Output the [X, Y] coordinate of the center of the cell containing the given text.  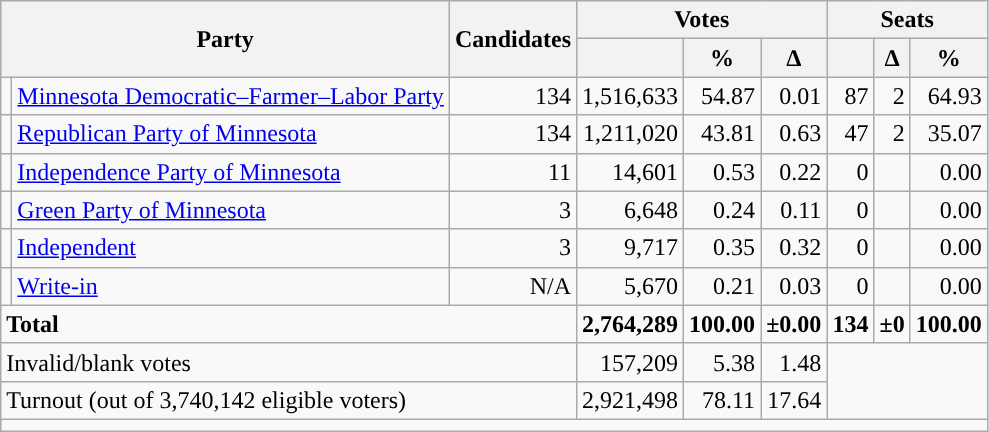
35.07 [948, 134]
0.53 [722, 172]
Independence Party of Minnesota [231, 172]
5.38 [722, 362]
17.64 [794, 400]
Turnout (out of 3,740,142 eligible voters) [289, 400]
0.35 [722, 248]
64.93 [948, 96]
11 [512, 172]
1,211,020 [630, 134]
54.87 [722, 96]
2,764,289 [630, 324]
Seats [907, 20]
0.03 [794, 286]
5,670 [630, 286]
0.21 [722, 286]
Total [289, 324]
Minnesota Democratic–Farmer–Labor Party [231, 96]
78.11 [722, 400]
N/A [512, 286]
Green Party of Minnesota [231, 210]
Write-in [231, 286]
14,601 [630, 172]
9,717 [630, 248]
Republican Party of Minnesota [231, 134]
43.81 [722, 134]
±0 [892, 324]
Independent [231, 248]
Invalid/blank votes [289, 362]
0.32 [794, 248]
0.11 [794, 210]
1.48 [794, 362]
157,209 [630, 362]
Party [226, 39]
0.24 [722, 210]
47 [850, 134]
±0.00 [794, 324]
6,648 [630, 210]
Votes [702, 20]
0.22 [794, 172]
0.63 [794, 134]
0.01 [794, 96]
2,921,498 [630, 400]
1,516,633 [630, 96]
Candidates [512, 39]
87 [850, 96]
